Pinpoint the cell where the given text exists, returning its (x, y) midpoint coordinate. 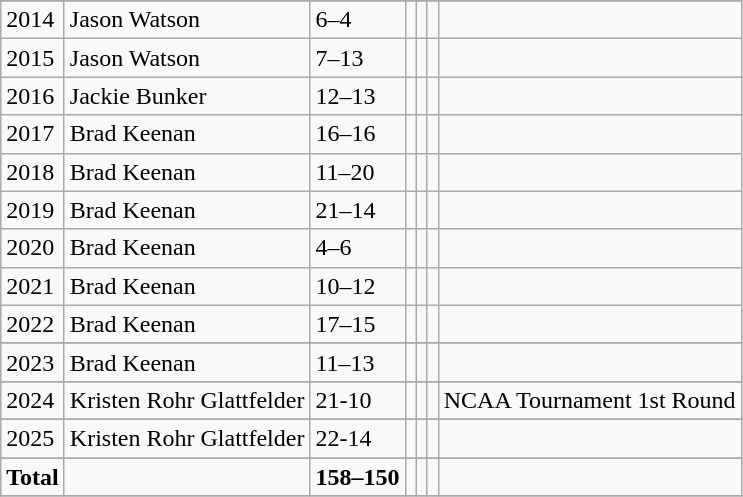
22-14 (358, 438)
21–14 (358, 210)
11–20 (358, 172)
2021 (33, 286)
17–15 (358, 324)
21-10 (358, 400)
6–4 (358, 20)
11–13 (358, 362)
16–16 (358, 134)
12–13 (358, 96)
2017 (33, 134)
10–12 (358, 286)
2023 (33, 362)
2016 (33, 96)
2015 (33, 58)
2024 (33, 400)
2019 (33, 210)
2025 (33, 438)
Jackie Bunker (187, 96)
2020 (33, 248)
2018 (33, 172)
2022 (33, 324)
158–150 (358, 477)
Total (33, 477)
2014 (33, 20)
NCAA Tournament 1st Round (590, 400)
7–13 (358, 58)
4–6 (358, 248)
